From the cell containing the given text, extract its center point as (X, Y) coordinate. 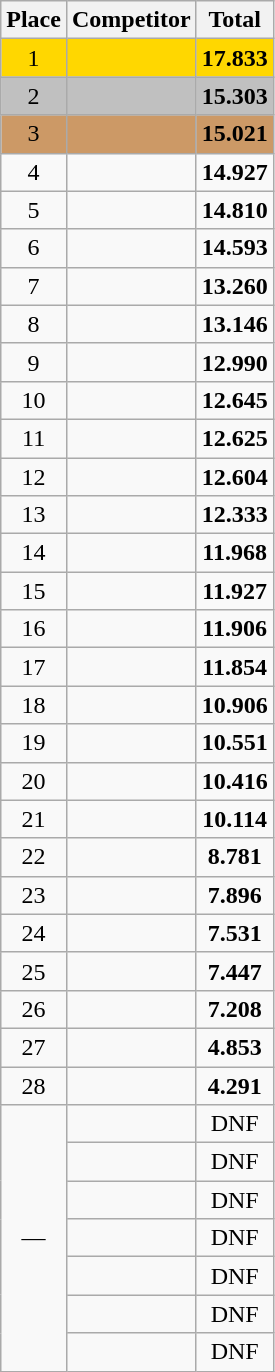
15 (34, 591)
17 (34, 667)
26 (34, 1009)
10.551 (234, 743)
28 (34, 1085)
12 (34, 477)
11.906 (234, 629)
8 (34, 324)
11.854 (234, 667)
2 (34, 96)
5 (34, 210)
14 (34, 553)
4 (34, 172)
24 (34, 933)
Competitor (131, 20)
Place (34, 20)
12.625 (234, 438)
11 (34, 438)
— (34, 1238)
14.593 (234, 248)
7.208 (234, 1009)
13 (34, 515)
12.604 (234, 477)
8.781 (234, 857)
11.968 (234, 553)
20 (34, 781)
6 (34, 248)
13.260 (234, 286)
7.447 (234, 971)
17.833 (234, 58)
15.303 (234, 96)
3 (34, 134)
Total (234, 20)
7.531 (234, 933)
10.114 (234, 819)
16 (34, 629)
14.810 (234, 210)
1 (34, 58)
10 (34, 400)
19 (34, 743)
9 (34, 362)
13.146 (234, 324)
10.416 (234, 781)
21 (34, 819)
7.896 (234, 895)
4.291 (234, 1085)
18 (34, 705)
11.927 (234, 591)
15.021 (234, 134)
27 (34, 1047)
14.927 (234, 172)
12.645 (234, 400)
23 (34, 895)
22 (34, 857)
4.853 (234, 1047)
7 (34, 286)
12.333 (234, 515)
12.990 (234, 362)
25 (34, 971)
10.906 (234, 705)
